Find where the given text appears and provide that cell's center as [x, y] coordinate. 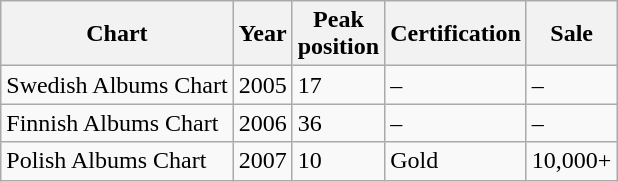
10 [338, 161]
2007 [262, 161]
Polish Albums Chart [117, 161]
Finnish Albums Chart [117, 123]
17 [338, 85]
2006 [262, 123]
Certification [456, 34]
Sale [572, 34]
Gold [456, 161]
Year [262, 34]
Peakposition [338, 34]
2005 [262, 85]
36 [338, 123]
Swedish Albums Chart [117, 85]
Chart [117, 34]
10,000+ [572, 161]
